From the cell containing the given text, extract its center point as [x, y] coordinate. 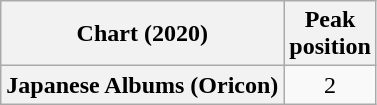
Peakposition [330, 34]
2 [330, 85]
Chart (2020) [142, 34]
Japanese Albums (Oricon) [142, 85]
